Return the (x, y) coordinate for the center point of the cell that contains the specified text.  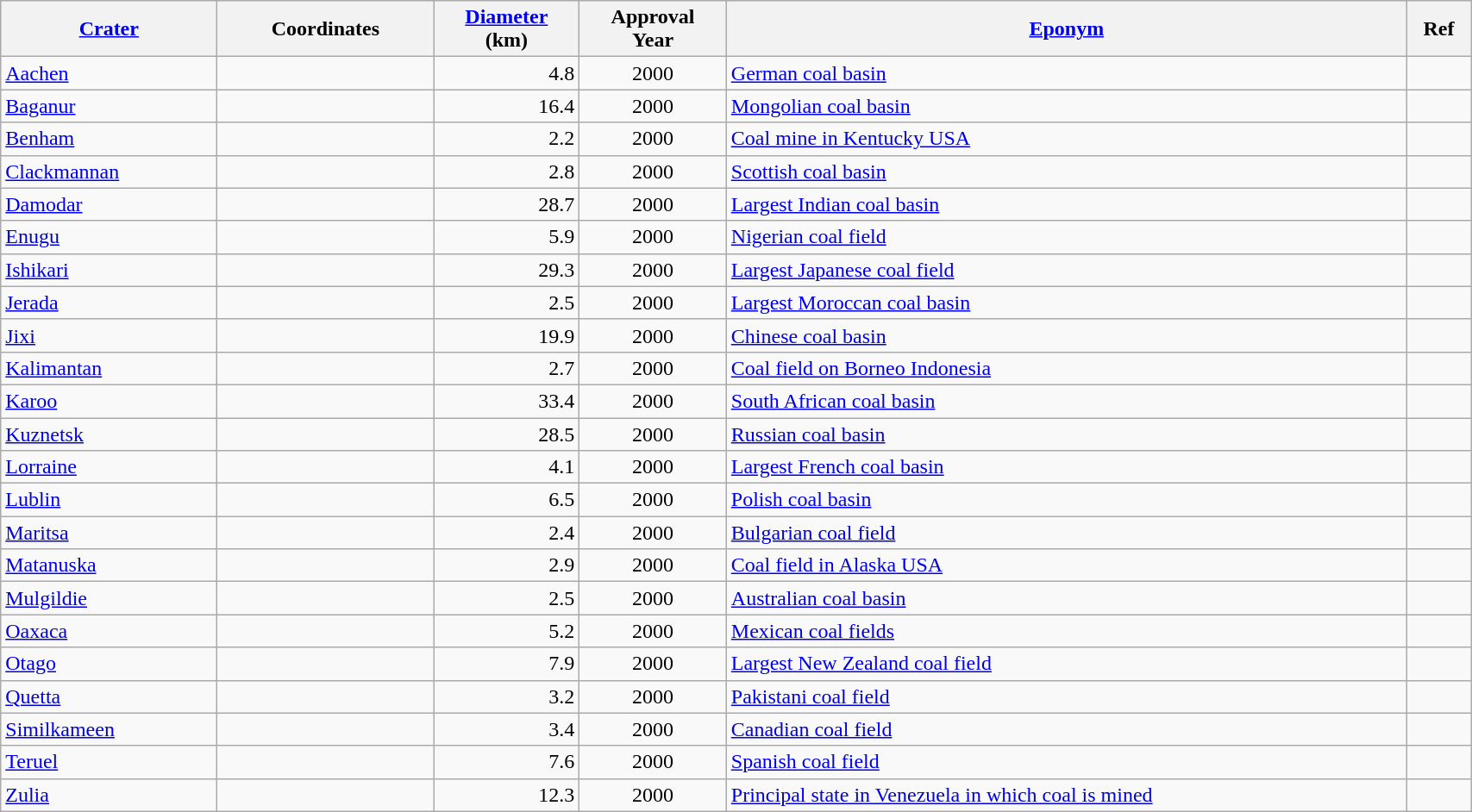
Karoo (109, 401)
Otago (109, 664)
Largest Japanese coal field (1066, 270)
Canadian coal field (1066, 729)
Pakistani coal field (1066, 696)
Coal field on Borneo Indonesia (1066, 368)
German coal basin (1066, 73)
2.8 (507, 172)
3.4 (507, 729)
Teruel (109, 762)
12.3 (507, 795)
7.9 (507, 664)
Clackmannan (109, 172)
Damodar (109, 204)
Maritsa (109, 533)
Mongolian coal basin (1066, 106)
Russian coal basin (1066, 434)
South African coal basin (1066, 401)
28.5 (507, 434)
Largest Indian coal basin (1066, 204)
ApprovalYear (653, 29)
Benham (109, 139)
Eponym (1066, 29)
Zulia (109, 795)
Chinese coal basin (1066, 335)
Kuznetsk (109, 434)
Diameter(km) (507, 29)
16.4 (507, 106)
Kalimantan (109, 368)
4.1 (507, 467)
5.9 (507, 237)
6.5 (507, 500)
Largest New Zealand coal field (1066, 664)
Spanish coal field (1066, 762)
Ref (1438, 29)
5.2 (507, 631)
2.4 (507, 533)
Lublin (109, 500)
7.6 (507, 762)
Ishikari (109, 270)
2.2 (507, 139)
Mexican coal fields (1066, 631)
Nigerian coal field (1066, 237)
3.2 (507, 696)
Enugu (109, 237)
Largest French coal basin (1066, 467)
Scottish coal basin (1066, 172)
Coal field in Alaska USA (1066, 565)
Largest Moroccan coal basin (1066, 303)
Crater (109, 29)
33.4 (507, 401)
2.7 (507, 368)
Similkameen (109, 729)
Principal state in Venezuela in which coal is mined (1066, 795)
Quetta (109, 696)
Coordinates (326, 29)
Jerada (109, 303)
19.9 (507, 335)
2.9 (507, 565)
Aachen (109, 73)
Australian coal basin (1066, 598)
4.8 (507, 73)
29.3 (507, 270)
Coal mine in Kentucky USA (1066, 139)
Matanuska (109, 565)
Mulgildie (109, 598)
Oaxaca (109, 631)
Jixi (109, 335)
Lorraine (109, 467)
Polish coal basin (1066, 500)
28.7 (507, 204)
Baganur (109, 106)
Bulgarian coal field (1066, 533)
